Determine the [X, Y] coordinate at the center of the cell enclosing the given text.  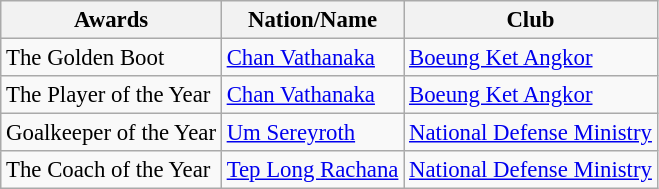
Nation/Name [312, 20]
Club [531, 20]
The Coach of the Year [112, 170]
Tep Long Rachana [312, 170]
Goalkeeper of the Year [112, 133]
The Player of the Year [112, 95]
Um Sereyroth [312, 133]
Awards [112, 20]
The Golden Boot [112, 58]
